Pinpoint the cell where the given text exists, returning its [X, Y] midpoint coordinate. 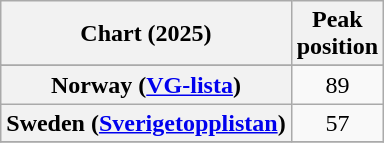
89 [337, 85]
Norway (VG-lista) [146, 85]
Peak position [337, 34]
Chart (2025) [146, 34]
57 [337, 123]
Sweden (Sverigetopplistan) [146, 123]
